Return (X, Y) of the center of cell containing provided text 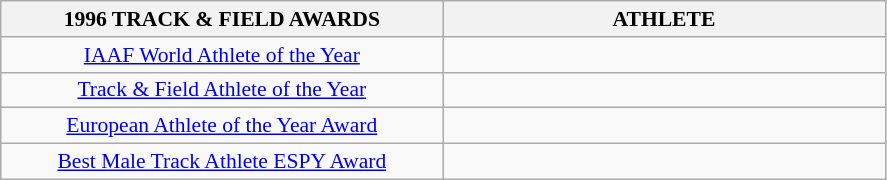
Best Male Track Athlete ESPY Award (222, 162)
ATHLETE (664, 19)
European Athlete of the Year Award (222, 126)
1996 TRACK & FIELD AWARDS (222, 19)
IAAF World Athlete of the Year (222, 55)
Track & Field Athlete of the Year (222, 90)
